From the cell containing the given text, extract its center point as (x, y) coordinate. 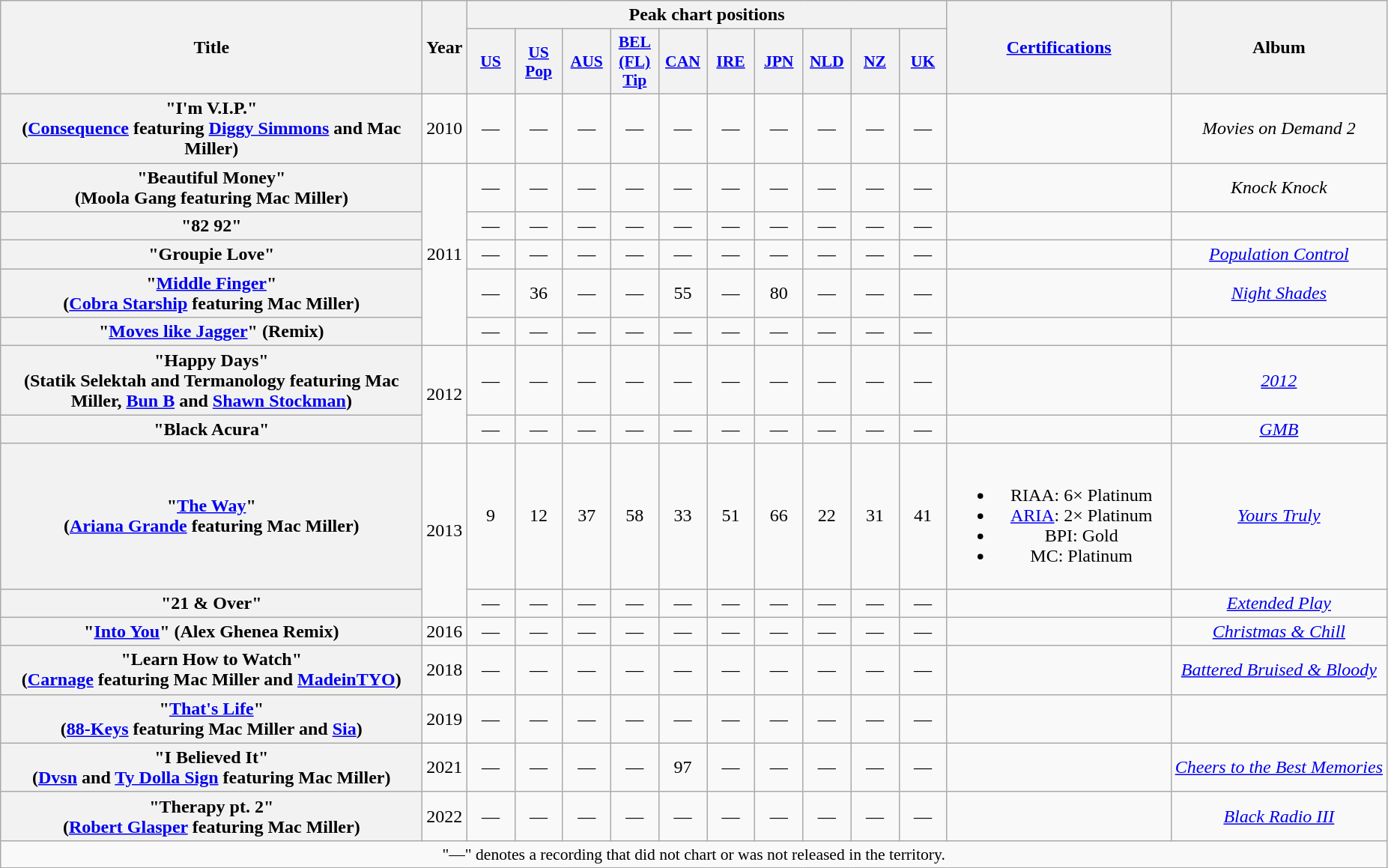
2010 (445, 128)
80 (779, 294)
2013 (445, 530)
USPop (539, 61)
BEL(FL)Tip (634, 61)
2018 (445, 670)
"Happy Days"(Statik Selektah and Termanology featuring Mac Miller, Bun B and Shawn Stockman) (211, 380)
2011 (445, 255)
"That's Life"(88-Keys featuring Mac Miller and Sia) (211, 719)
Battered Bruised & Bloody (1279, 670)
33 (682, 516)
Black Radio III (1279, 816)
NZ (875, 61)
Population Control (1279, 255)
55 (682, 294)
"Middle Finger"(Cobra Starship featuring Mac Miller) (211, 294)
"Beautiful Money"(Moola Gang featuring Mac Miller) (211, 187)
"21 & Over" (211, 603)
AUS (587, 61)
Cheers to the Best Memories (1279, 767)
9 (491, 516)
Extended Play (1279, 603)
IRE (731, 61)
CAN (682, 61)
2022 (445, 816)
JPN (779, 61)
Knock Knock (1279, 187)
"Into You" (Alex Ghenea Remix) (211, 631)
UK (923, 61)
97 (682, 767)
"Groupie Love" (211, 255)
Christmas & Chill (1279, 631)
"The Way"(Ariana Grande featuring Mac Miller) (211, 516)
22 (827, 516)
41 (923, 516)
58 (634, 516)
2019 (445, 719)
"I'm V.I.P."(Consequence featuring Diggy Simmons and Mac Miller) (211, 128)
GMB (1279, 429)
"—" denotes a recording that did not chart or was not released in the territory. (694, 854)
"Moves like Jagger" (Remix) (211, 332)
Year (445, 48)
31 (875, 516)
2016 (445, 631)
Album (1279, 48)
37 (587, 516)
"Learn How to Watch"(Carnage featuring Mac Miller and MadeinTYO) (211, 670)
US (491, 61)
"Therapy pt. 2"(Robert Glasper featuring Mac Miller) (211, 816)
RIAA: 6× PlatinumARIA: 2× PlatinumBPI: GoldMC: Platinum (1059, 516)
51 (731, 516)
NLD (827, 61)
2021 (445, 767)
36 (539, 294)
Yours Truly (1279, 516)
"I Believed It"(Dvsn and Ty Dolla Sign featuring Mac Miller) (211, 767)
Certifications (1059, 48)
66 (779, 516)
Title (211, 48)
12 (539, 516)
"82 92" (211, 226)
Movies on Demand 2 (1279, 128)
"Black Acura" (211, 429)
Peak chart positions (707, 15)
Night Shades (1279, 294)
